Identify which cell holds the provided text, then report its [X, Y] central coordinate. 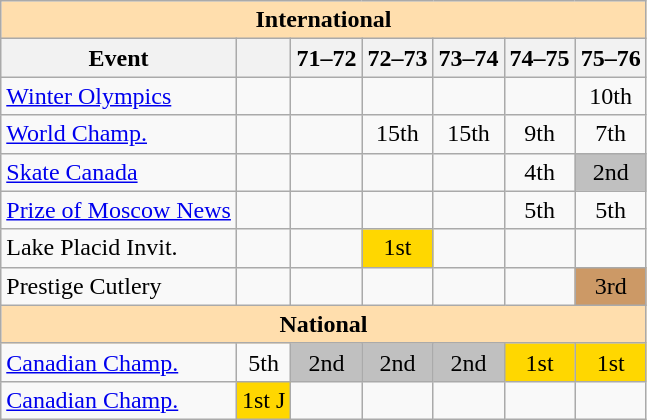
Prestige Cutlery [119, 286]
Prize of Moscow News [119, 210]
73–74 [468, 58]
71–72 [326, 58]
1st J [263, 400]
Winter Olympics [119, 96]
International [324, 20]
Event [119, 58]
Skate Canada [119, 172]
10th [610, 96]
National [324, 324]
72–73 [398, 58]
3rd [610, 286]
7th [610, 134]
74–75 [540, 58]
Lake Placid Invit. [119, 248]
World Champ. [119, 134]
75–76 [610, 58]
4th [540, 172]
9th [540, 134]
